Find where the given text appears and provide that cell's center as [x, y] coordinate. 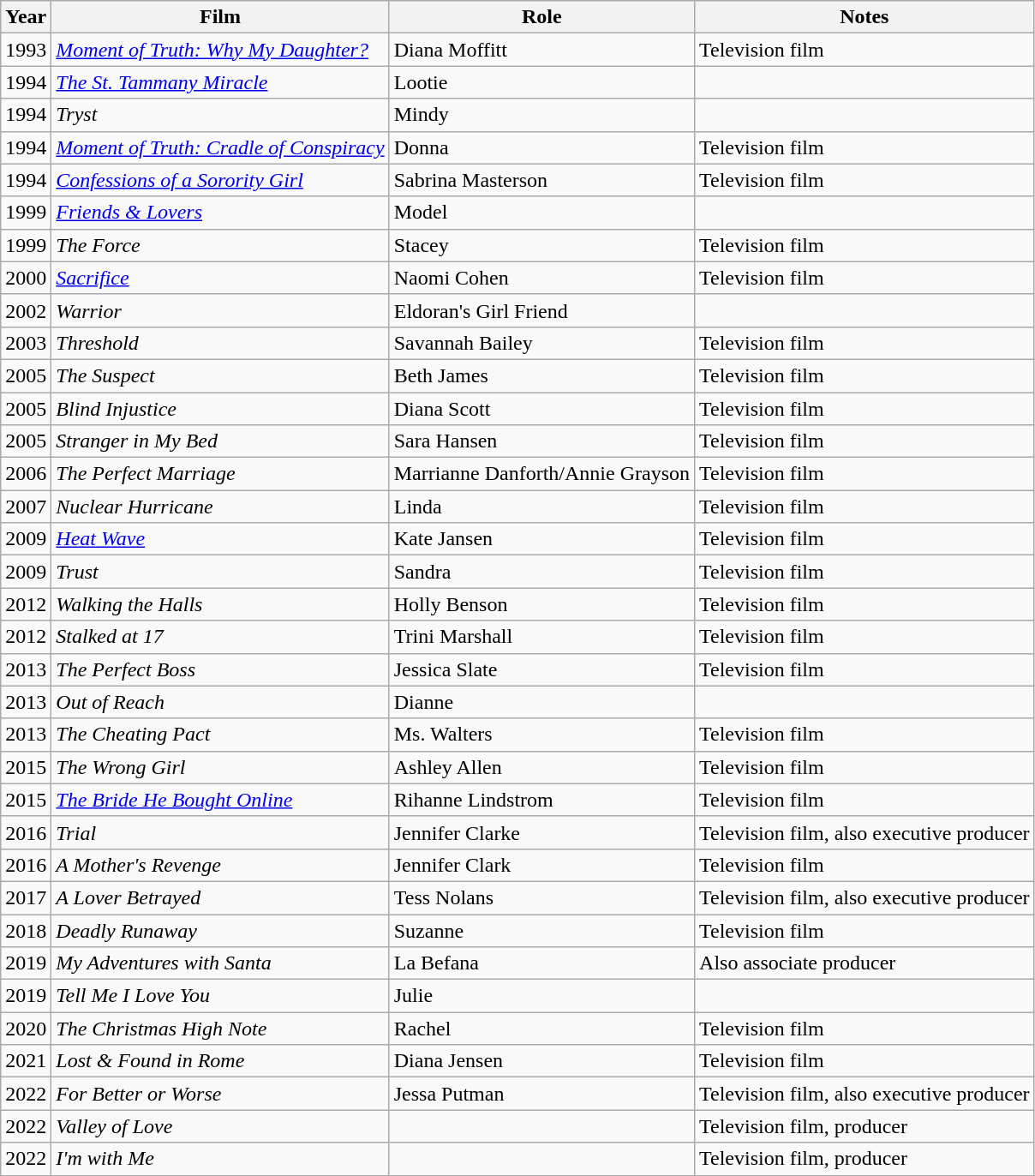
Kate Jansen [541, 539]
Model [541, 213]
Jessa Putman [541, 1094]
2017 [26, 897]
2020 [26, 1029]
2007 [26, 507]
Film [220, 17]
Savannah Bailey [541, 343]
Naomi Cohen [541, 278]
2021 [26, 1061]
2006 [26, 474]
2000 [26, 278]
Role [541, 17]
Heat Wave [220, 539]
2003 [26, 343]
Valley of Love [220, 1126]
Out of Reach [220, 702]
A Mother's Revenge [220, 865]
Year [26, 17]
Rachel [541, 1029]
Sandra [541, 572]
Jennifer Clark [541, 865]
My Adventures with Santa [220, 963]
Dianne [541, 702]
The St. Tammany Miracle [220, 82]
Marrianne Danforth/Annie Grayson [541, 474]
Moment of Truth: Cradle of Conspiracy [220, 147]
The Bride He Bought Online [220, 800]
Tess Nolans [541, 897]
Stranger in My Bed [220, 441]
Sara Hansen [541, 441]
The Cheating Pact [220, 735]
2018 [26, 930]
1993 [26, 50]
Eldoran's Girl Friend [541, 310]
I'm with Me [220, 1159]
The Force [220, 245]
Blind Injustice [220, 409]
Suzanne [541, 930]
Trial [220, 832]
Tell Me I Love You [220, 996]
Donna [541, 147]
Sacrifice [220, 278]
Lootie [541, 82]
Ms. Walters [541, 735]
Beth James [541, 375]
Diana Moffitt [541, 50]
Trust [220, 572]
Trini Marshall [541, 637]
Linda [541, 507]
Friends & Lovers [220, 213]
Deadly Runaway [220, 930]
The Christmas High Note [220, 1029]
Holly Benson [541, 604]
La Befana [541, 963]
The Perfect Boss [220, 669]
The Suspect [220, 375]
Walking the Halls [220, 604]
Tryst [220, 115]
Stalked at 17 [220, 637]
Rihanne Lindstrom [541, 800]
Julie [541, 996]
Jennifer Clarke [541, 832]
Sabrina Masterson [541, 180]
Threshold [220, 343]
Nuclear Hurricane [220, 507]
Notes [865, 17]
Ashley Allen [541, 767]
Jessica Slate [541, 669]
2002 [26, 310]
The Wrong Girl [220, 767]
For Better or Worse [220, 1094]
Confessions of a Sorority Girl [220, 180]
Also associate producer [865, 963]
Diana Scott [541, 409]
Warrior [220, 310]
The Perfect Marriage [220, 474]
Diana Jensen [541, 1061]
Mindy [541, 115]
Moment of Truth: Why My Daughter? [220, 50]
A Lover Betrayed [220, 897]
Stacey [541, 245]
Lost & Found in Rome [220, 1061]
